Identify which cell holds the provided text, then report its [X, Y] central coordinate. 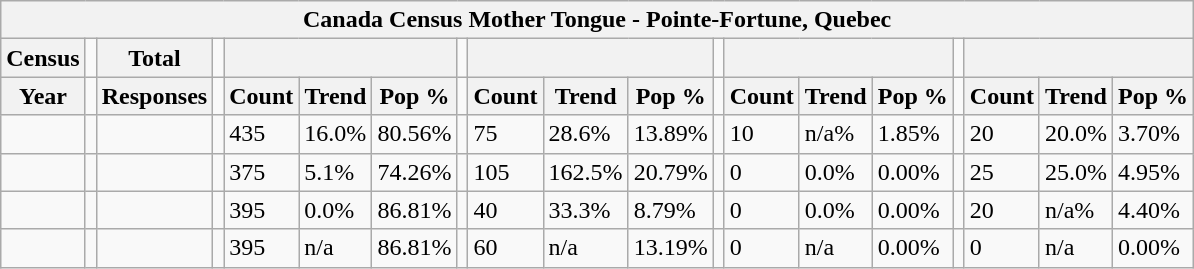
20.0% [1076, 134]
13.89% [670, 134]
25 [1002, 172]
Canada Census Mother Tongue - Pointe-Fortune, Quebec [598, 20]
60 [506, 248]
Total [154, 58]
25.0% [1076, 172]
10 [762, 134]
435 [262, 134]
1.85% [912, 134]
3.70% [1152, 134]
74.26% [414, 172]
5.1% [336, 172]
4.40% [1152, 210]
16.0% [336, 134]
20.79% [670, 172]
4.95% [1152, 172]
Census [43, 58]
375 [262, 172]
80.56% [414, 134]
8.79% [670, 210]
105 [506, 172]
40 [506, 210]
75 [506, 134]
33.3% [586, 210]
13.19% [670, 248]
Year [43, 96]
162.5% [586, 172]
Responses [154, 96]
28.6% [586, 134]
